Provide the [X, Y] coordinate of the cell's center where the given text is located.  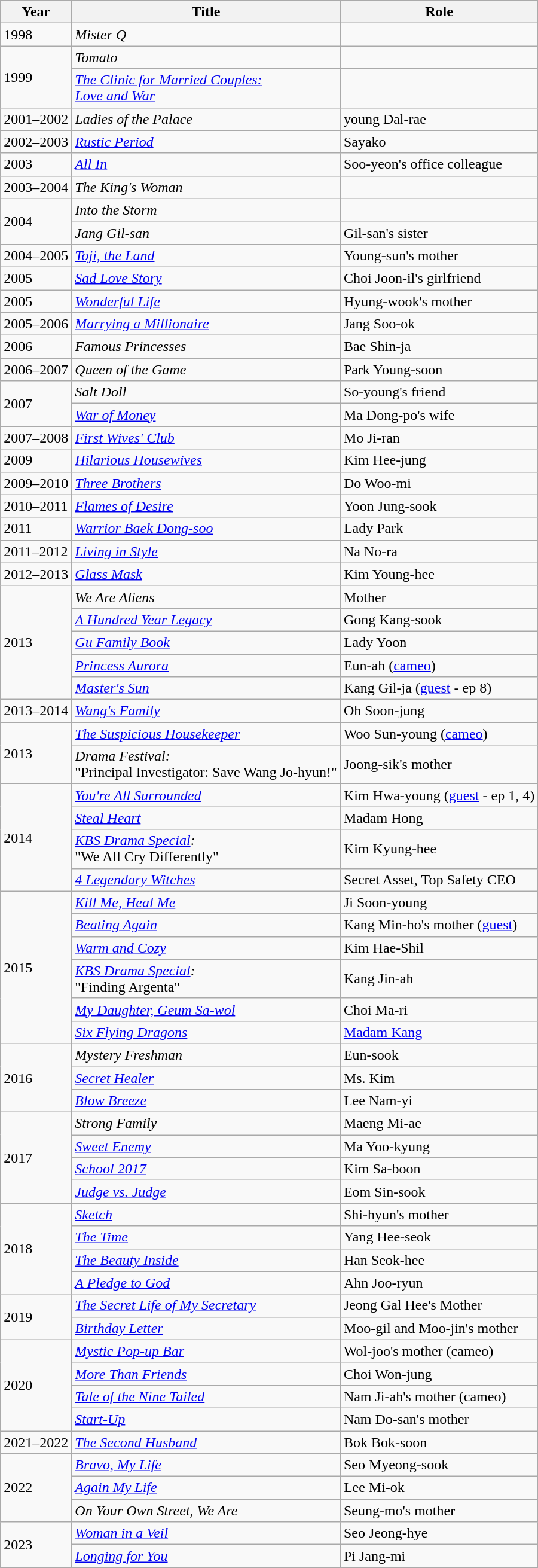
young Dal-rae [439, 119]
Gong Kang-sook [439, 620]
2015 [36, 968]
Oh Soon-jung [439, 711]
So-young's friend [439, 392]
4 Legendary Witches [206, 880]
Beating Again [206, 925]
Kang Jin-ah [439, 978]
2004 [36, 221]
2017 [36, 1158]
Ms. Kim [439, 1078]
2018 [36, 1249]
Mystery Freshman [206, 1055]
Woo Sun-young (cameo) [439, 734]
Ladies of the Palace [206, 119]
Kill Me, Heal Me [206, 902]
All In [206, 164]
Seung-mo's mother [439, 1511]
The Secret Life of My Secretary [206, 1305]
A Hundred Year Legacy [206, 620]
Flames of Desire [206, 506]
Again My Life [206, 1488]
Wonderful Life [206, 301]
2002–2003 [36, 142]
Marrying a Millionaire [206, 324]
Drama Festival:"Principal Investigator: Save Wang Jo-hyun!" [206, 764]
2010–2011 [36, 506]
Salt Doll [206, 392]
Na No-ra [439, 551]
Princess Aurora [206, 666]
Pi Jang-mi [439, 1556]
Birthday Letter [206, 1328]
2006–2007 [36, 370]
Eun-sook [439, 1055]
2014 [36, 837]
The Clinic for Married Couples:Love and War [206, 89]
Master's Sun [206, 688]
Han Seok-hee [439, 1260]
Shi-hyun's mother [439, 1215]
Tomato [206, 57]
The Beauty Inside [206, 1260]
Young-sun's mother [439, 255]
Ahn Joo-ryun [439, 1283]
Warm and Cozy [206, 948]
2007–2008 [36, 438]
2001–2002 [36, 119]
Steal Heart [206, 818]
A Pledge to God [206, 1283]
Mo Ji-ran [439, 438]
2004–2005 [36, 255]
1998 [36, 35]
Yang Hee-seok [439, 1237]
War of Money [206, 415]
Title [206, 12]
Wang's Family [206, 711]
Into the Storm [206, 210]
Kang Gil-ja (guest - ep 8) [439, 688]
Jang Soo-ok [439, 324]
First Wives' Club [206, 438]
Strong Family [206, 1124]
2020 [36, 1385]
2005–2006 [36, 324]
School 2017 [206, 1169]
Kim Sa-boon [439, 1169]
Kim Hee-jung [439, 460]
Jang Gil-san [206, 233]
Lady Yoon [439, 642]
Toji, the Land [206, 255]
2007 [36, 404]
Secret Asset, Top Safety CEO [439, 880]
Longing for You [206, 1556]
Judge vs. Judge [206, 1192]
Rustic Period [206, 142]
More Than Friends [206, 1374]
Lee Mi-ok [439, 1488]
Park Young-soon [439, 370]
Kim Hae-Shil [439, 948]
2003 [36, 164]
2006 [36, 347]
Gil-san's sister [439, 233]
2022 [36, 1488]
Yoon Jung-sook [439, 506]
Bravo, My Life [206, 1465]
Start-Up [206, 1419]
Kim Young-hee [439, 574]
Moo-gil and Moo-jin's mother [439, 1328]
The Time [206, 1237]
2021–2022 [36, 1442]
Seo Jeong-hye [439, 1533]
2009 [36, 460]
Choi Ma-ri [439, 1009]
Role [439, 12]
2003–2004 [36, 187]
Secret Healer [206, 1078]
Sweet Enemy [206, 1146]
The Suspicious Housekeeper [206, 734]
Hilarious Housewives [206, 460]
2019 [36, 1317]
Warrior Baek Dong-soo [206, 529]
2016 [36, 1078]
Queen of the Game [206, 370]
2012–2013 [36, 574]
2011 [36, 529]
Madam Kang [439, 1032]
Choi Won-jung [439, 1374]
2009–2010 [36, 483]
Lady Park [439, 529]
Living in Style [206, 551]
The King's Woman [206, 187]
My Daughter, Geum Sa-wol [206, 1009]
Nam Do-san's mother [439, 1419]
Blow Breeze [206, 1101]
Woman in a Veil [206, 1533]
Jeong Gal Hee's Mother [439, 1305]
You're All Surrounded [206, 795]
Nam Ji-ah's mother (cameo) [439, 1396]
KBS Drama Special:"We All Cry Differently" [206, 849]
Madam Hong [439, 818]
KBS Drama Special:"Finding Argenta" [206, 978]
The Second Husband [206, 1442]
We Are Aliens [206, 597]
Tale of the Nine Tailed [206, 1396]
Ji Soon-young [439, 902]
Kim Kyung-hee [439, 849]
Mister Q [206, 35]
Kim Hwa-young (guest - ep 1, 4) [439, 795]
Sayako [439, 142]
Glass Mask [206, 574]
Ma Dong-po's wife [439, 415]
Sketch [206, 1215]
Year [36, 12]
On Your Own Street, We Are [206, 1511]
Do Woo-mi [439, 483]
2023 [36, 1545]
Lee Nam-yi [439, 1101]
Gu Family Book [206, 642]
Choi Joon-il's girlfriend [439, 278]
Three Brothers [206, 483]
Seo Myeong-sook [439, 1465]
Mother [439, 597]
Famous Princesses [206, 347]
Sad Love Story [206, 278]
Joong-sik's mother [439, 764]
Bok Bok-soon [439, 1442]
Hyung-wook's mother [439, 301]
Ma Yoo-kyung [439, 1146]
Maeng Mi-ae [439, 1124]
Six Flying Dragons [206, 1032]
1999 [36, 77]
Eun-ah (cameo) [439, 666]
2013–2014 [36, 711]
Mystic Pop-up Bar [206, 1351]
Bae Shin-ja [439, 347]
Wol-joo's mother (cameo) [439, 1351]
Soo-yeon's office colleague [439, 164]
Eom Sin-sook [439, 1192]
Kang Min-ho's mother (guest) [439, 925]
2011–2012 [36, 551]
